Determine the [x, y] coordinate at the center of the cell enclosing the given text.  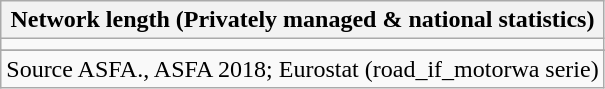
Source ASFA., ASFA 2018; Eurostat (road_if_motorwa serie) [302, 69]
Network length (Privately managed & national statistics) [302, 20]
